Detect which cell encompasses the target text, then output its (X, Y) center coordinate. 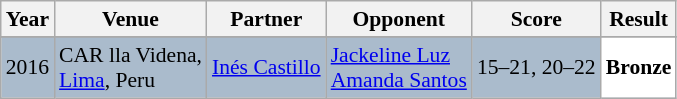
Jackeline Luz Amanda Santos (399, 68)
2016 (28, 68)
CAR lla Videna,Lima, Peru (130, 68)
Score (536, 19)
Inés Castillo (266, 68)
Partner (266, 19)
Venue (130, 19)
Bronze (639, 68)
15–21, 20–22 (536, 68)
Result (639, 19)
Opponent (399, 19)
Year (28, 19)
